For the text-containing cell, return its midpoint in [x, y] coordinate format. 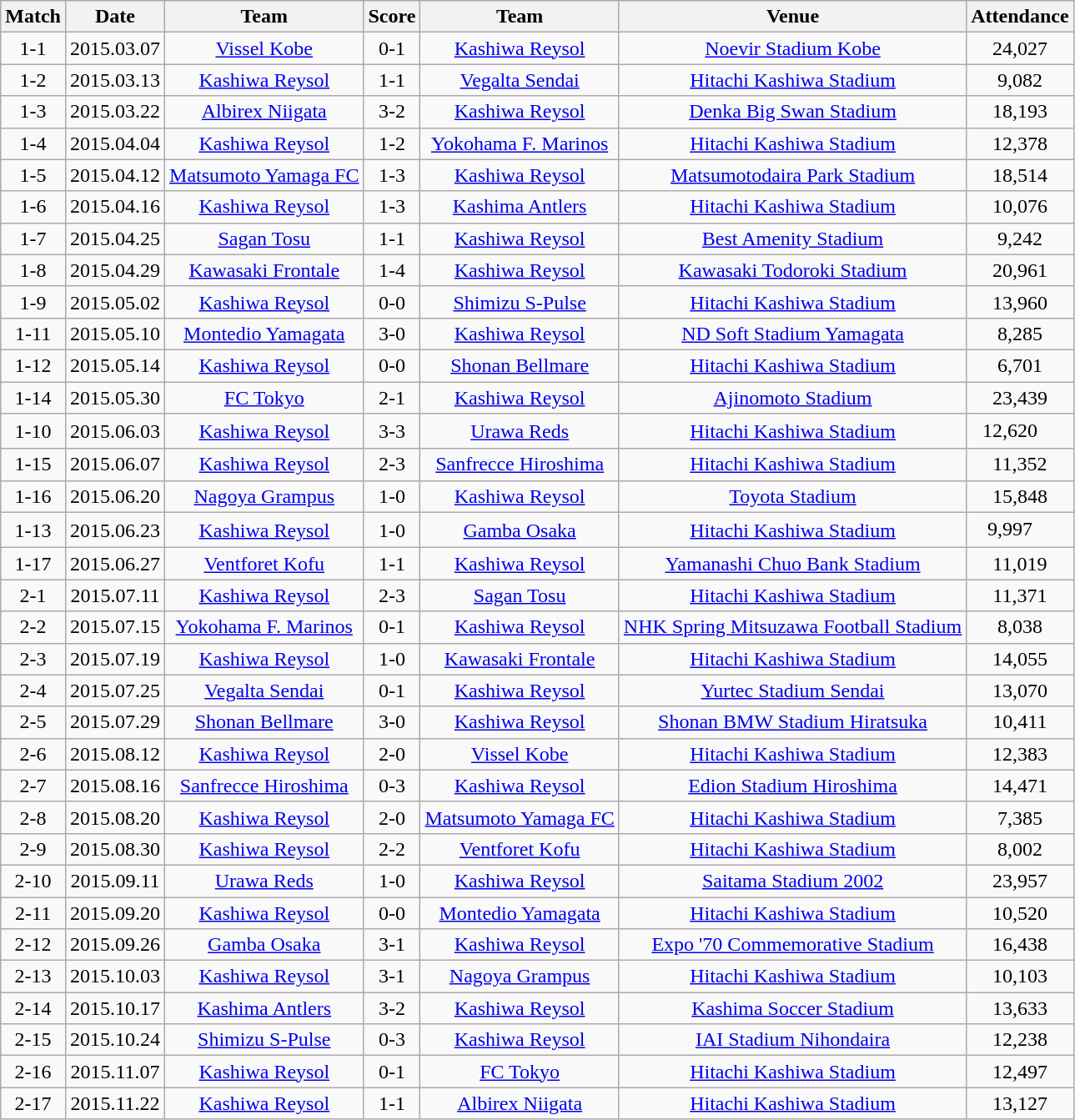
Ajinomoto Stadium [792, 398]
Edion Stadium Hiroshima [792, 786]
Yamanashi Chuo Bank Stadium [792, 564]
8,002 [1020, 849]
2015.06.27 [115, 564]
2-14 [33, 1008]
2-9 [33, 849]
15,848 [1020, 496]
Yurtec Stadium Sendai [792, 691]
12,383 [1020, 754]
2015.05.02 [115, 302]
2015.08.30 [115, 849]
1-13 [33, 530]
1-9 [33, 302]
2015.09.26 [115, 945]
1-6 [33, 207]
2015.10.17 [115, 1008]
13,070 [1020, 691]
8,038 [1020, 627]
18,514 [1020, 175]
Expo '70 Commemorative Stadium [792, 945]
2-10 [33, 881]
2015.08.20 [115, 817]
2015.04.16 [115, 207]
Date [115, 17]
2015.03.13 [115, 80]
2-5 [33, 722]
11,352 [1020, 465]
1-11 [33, 334]
7,385 [1020, 817]
2015.09.20 [115, 913]
2-17 [33, 1103]
2-13 [33, 977]
2015.06.03 [115, 432]
2015.04.29 [115, 270]
Shonan BMW Stadium Hiratsuka [792, 722]
1-8 [33, 270]
2-7 [33, 786]
2-6 [33, 754]
2015.11.07 [115, 1072]
1-10 [33, 432]
2015.11.22 [115, 1103]
Matsumotodaira Park Stadium [792, 175]
8,285 [1020, 334]
Match [33, 17]
2015.06.07 [115, 465]
2-11 [33, 913]
12,378 [1020, 143]
Denka Big Swan Stadium [792, 112]
ND Soft Stadium Yamagata [792, 334]
2015.10.03 [115, 977]
1-7 [33, 239]
2015.04.25 [115, 239]
2015.04.12 [115, 175]
18,193 [1020, 112]
1-12 [33, 365]
14,471 [1020, 786]
14,055 [1020, 659]
2015.05.14 [115, 365]
IAI Stadium Nihondaira [792, 1040]
1-14 [33, 398]
2015.07.19 [115, 659]
2015.07.15 [115, 627]
24,027 [1020, 48]
Noevir Stadium Kobe [792, 48]
Best Amenity Stadium [792, 239]
2015.08.12 [115, 754]
23,439 [1020, 398]
10,076 [1020, 207]
NHK Spring Mitsuzawa Football Stadium [792, 627]
1-17 [33, 564]
12,497 [1020, 1072]
13,633 [1020, 1008]
6,701 [1020, 365]
16,438 [1020, 945]
Toyota Stadium [792, 496]
2015.06.23 [115, 530]
Kawasaki Todoroki Stadium [792, 270]
3-3 [392, 432]
Kashima Soccer Stadium [792, 1008]
9,242 [1020, 239]
2015.05.30 [115, 398]
Attendance [1020, 17]
9,997 [1020, 530]
10,411 [1020, 722]
1-16 [33, 496]
2-12 [33, 945]
12,620 [1020, 432]
9,082 [1020, 80]
Score [392, 17]
1-5 [33, 175]
2015.05.10 [115, 334]
2015.07.29 [115, 722]
2015.08.16 [115, 786]
Venue [792, 17]
13,127 [1020, 1103]
2-16 [33, 1072]
20,961 [1020, 270]
2015.03.07 [115, 48]
11,371 [1020, 595]
2-15 [33, 1040]
2015.10.24 [115, 1040]
13,960 [1020, 302]
2015.03.22 [115, 112]
2015.09.11 [115, 881]
10,520 [1020, 913]
Saitama Stadium 2002 [792, 881]
2015.04.04 [115, 143]
12,238 [1020, 1040]
11,019 [1020, 564]
2015.07.11 [115, 595]
10,103 [1020, 977]
2-4 [33, 691]
2015.07.25 [115, 691]
1-15 [33, 465]
2015.06.20 [115, 496]
2-8 [33, 817]
23,957 [1020, 881]
